Capture the cell that displays the provided text and extract its [X, Y] central coordinate. 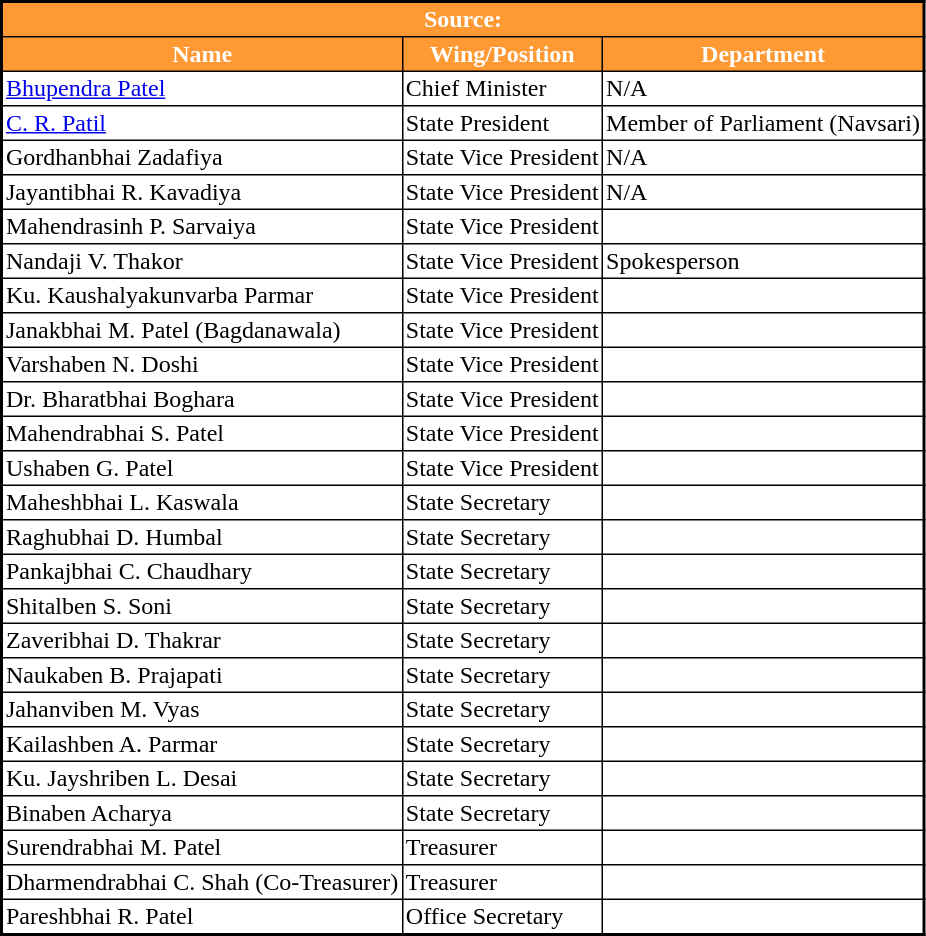
Maheshbhai L. Kaswala [202, 502]
Member of Parliament (Navsari) [763, 123]
Wing/Position [502, 54]
Ku. Jayshriben L. Desai [202, 778]
Binaben Acharya [202, 813]
Department [763, 54]
Nandaji V. Thakor [202, 261]
C. R. Patil [202, 123]
Mahendrabhai S. Patel [202, 433]
Bhupendra Patel [202, 88]
Name [202, 54]
Dharmendrabhai C. Shah (Co-Treasurer) [202, 882]
Ku. Kaushalyakunvarba Parmar [202, 295]
Naukaben B. Prajapati [202, 675]
Spokesperson [763, 261]
Ushaben G. Patel [202, 468]
Zaveribhai D. Thakrar [202, 640]
Office Secretary [502, 916]
Dr. Bharatbhai Boghara [202, 399]
Gordhanbhai Zadafiya [202, 157]
Mahendrasinh P. Sarvaiya [202, 226]
Pankajbhai C. Chaudhary [202, 571]
Chief Minister [502, 88]
Pareshbhai R. Patel [202, 916]
Source: [464, 20]
Raghubhai D. Humbal [202, 537]
Kailashben A. Parmar [202, 744]
Surendrabhai M. Patel [202, 847]
State President [502, 123]
Janakbhai M. Patel (Bagdanawala) [202, 330]
Jayantibhai R. Kavadiya [202, 192]
Varshaben N. Doshi [202, 364]
Jahanviben M. Vyas [202, 709]
Shitalben S. Soni [202, 606]
